Return [x, y] of the center of cell containing provided text 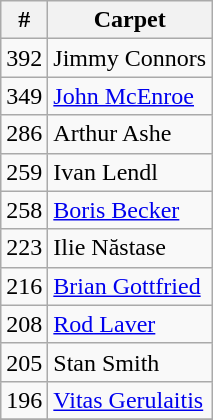
Arthur Ashe [130, 134]
208 [24, 324]
258 [24, 210]
John McEnroe [130, 96]
Ivan Lendl [130, 172]
223 [24, 248]
Jimmy Connors [130, 58]
Rod Laver [130, 324]
Stan Smith [130, 362]
Ilie Năstase [130, 248]
349 [24, 96]
Carpet [130, 20]
205 [24, 362]
392 [24, 58]
286 [24, 134]
Brian Gottfried [130, 286]
Boris Becker [130, 210]
196 [24, 400]
216 [24, 286]
259 [24, 172]
# [24, 20]
Vitas Gerulaitis [130, 400]
